Scan for the cell matching the given text and deliver its (x, y) coordinate at center. 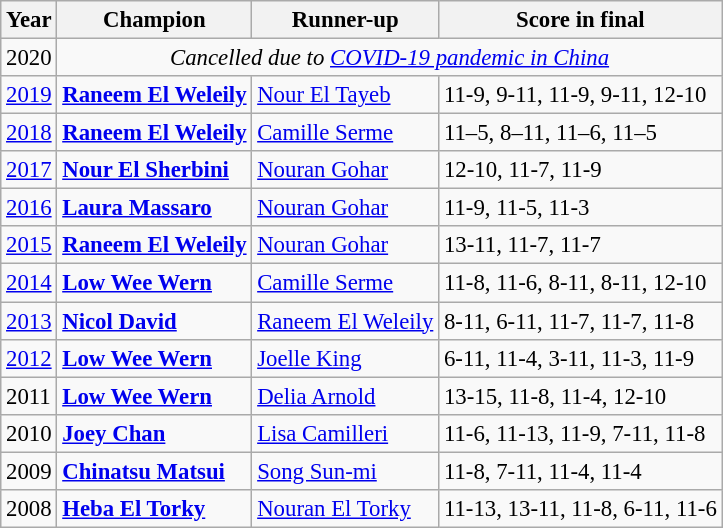
12-10, 11-7, 11-9 (581, 170)
6-11, 11-4, 3-11, 11-3, 11-9 (581, 358)
13-11, 11-7, 11-7 (581, 245)
Lisa Camilleri (346, 433)
Year (29, 20)
2013 (29, 321)
Runner-up (346, 20)
2018 (29, 133)
2012 (29, 358)
11-6, 11-13, 11-9, 7-11, 11-8 (581, 433)
Nouran El Torky (346, 509)
13-15, 11-8, 11-4, 12-10 (581, 396)
11-8, 11-6, 8-11, 8-11, 12-10 (581, 283)
11-9, 9-11, 11-9, 9-11, 12-10 (581, 95)
Chinatsu Matsui (154, 471)
2015 (29, 245)
2010 (29, 433)
Song Sun-mi (346, 471)
Heba El Torky (154, 509)
Cancelled due to COVID-19 pandemic in China (390, 58)
Champion (154, 20)
11-8, 7-11, 11-4, 11-4 (581, 471)
Joey Chan (154, 433)
Delia Arnold (346, 396)
2014 (29, 283)
Nour El Sherbini (154, 170)
2009 (29, 471)
8-11, 6-11, 11-7, 11-7, 11-8 (581, 321)
11-9, 11-5, 11-3 (581, 208)
11-13, 13-11, 11-8, 6-11, 11-6 (581, 509)
Nicol David (154, 321)
2011 (29, 396)
Laura Massaro (154, 208)
Score in final (581, 20)
2019 (29, 95)
11–5, 8–11, 11–6, 11–5 (581, 133)
2008 (29, 509)
Nour El Tayeb (346, 95)
2020 (29, 58)
2017 (29, 170)
2016 (29, 208)
Joelle King (346, 358)
